Capture the cell that displays the provided text and extract its (x, y) central coordinate. 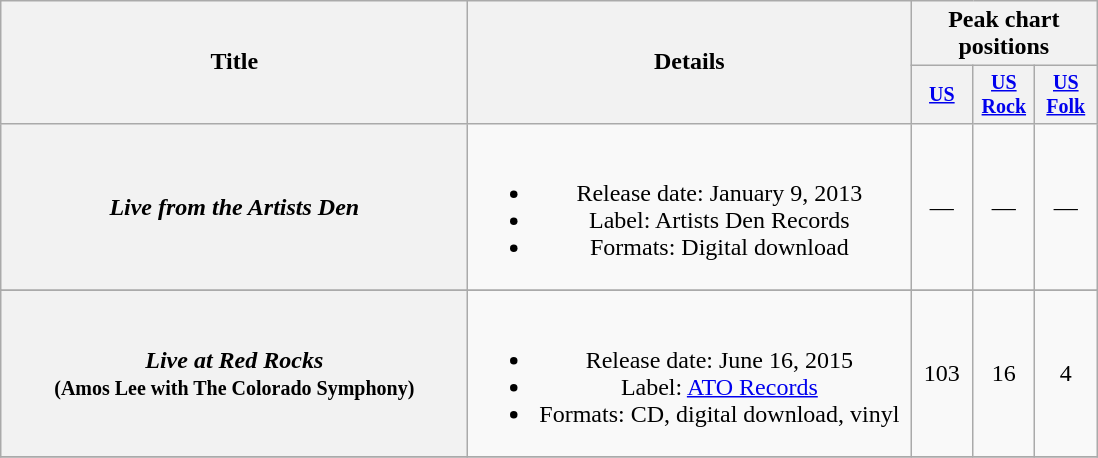
16 (1004, 374)
Peak chart positions (1004, 34)
US Rock (1004, 94)
Release date: June 16, 2015Label: ATO RecordsFormats: CD, digital download, vinyl (690, 374)
103 (942, 374)
Live at Red Rocks(Amos Lee with The Colorado Symphony) (234, 374)
Live from the Artists Den (234, 206)
Details (690, 62)
US (942, 94)
US Folk (1066, 94)
Release date: January 9, 2013Label: Artists Den RecordsFormats: Digital download (690, 206)
Title (234, 62)
4 (1066, 374)
